From the cell containing the given text, extract its center point as [X, Y] coordinate. 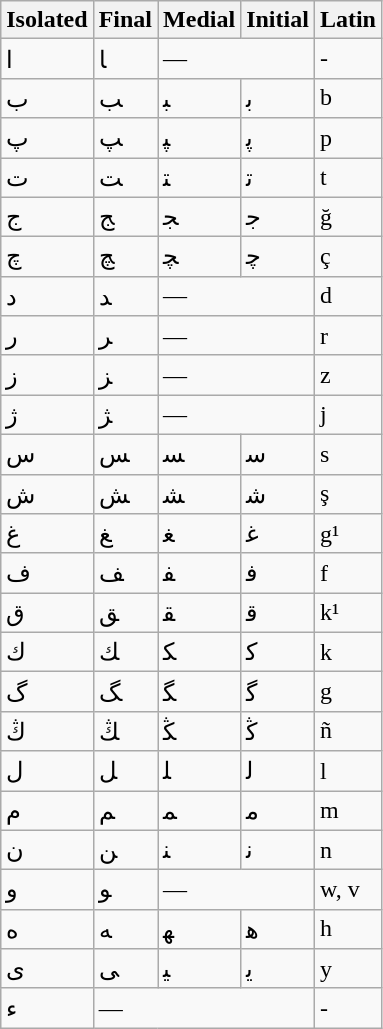
ﻬ [200, 929]
ﭽ [200, 257]
ç [348, 257]
ﺷ [278, 494]
ﯔ [125, 731]
Isolated [47, 20]
Initial [278, 20]
ﻩ [47, 929]
ﻟ [278, 771]
ﺠ [200, 217]
ﻢ [125, 810]
Latin [348, 20]
ﻘ [200, 613]
ﺘ [200, 178]
ﭻ [125, 257]
ﻍ [47, 534]
w, v [348, 890]
ş [348, 494]
ñ [348, 731]
ﻐ [200, 534]
ﻞ [125, 771]
ﻳ [278, 969]
ﻪ [125, 929]
ﮋ [125, 415]
ﻝ [47, 771]
g [348, 692]
ﺪ [125, 296]
ﯓ [47, 731]
ﻠ [200, 771]
ﮔ [278, 692]
ء [47, 1008]
l [348, 771]
h [348, 929]
t [348, 178]
ﺭ [47, 336]
ﺗ [278, 178]
ﺍ [47, 59]
ﻤ [200, 810]
ﭗ [125, 138]
ﻦ [125, 850]
ﺰ [125, 375]
ﺮ [125, 336]
ﻮ [125, 890]
ﻏ [278, 534]
ﺕ [47, 178]
ﻴ [200, 969]
ﺳ [278, 454]
ى [47, 969]
ﯖ [200, 731]
ﺎ [125, 59]
ﭖ [47, 138]
Final [125, 20]
ﺵ [47, 494]
ﻙ [47, 652]
ﻣ [278, 810]
ﺟ [278, 217]
n [348, 850]
r [348, 336]
ﭼ [278, 257]
ﻨ [200, 850]
ﻎ [125, 534]
f [348, 573]
ﺝ [47, 217]
ğ [348, 217]
ﺐ [125, 98]
z [348, 375]
ﻒ [125, 573]
m [348, 810]
ﺶ [125, 494]
ﺒ [200, 98]
ﭘ [278, 138]
ﮒ [47, 692]
ﺲ [125, 454]
b [348, 98]
ﺸ [200, 494]
ﻗ [278, 613]
d [348, 296]
ﺖ [125, 178]
ﻡ [47, 810]
ﮓ [125, 692]
k [348, 652]
ﺞ [125, 217]
ﻥ [47, 850]
ﻰ [125, 969]
ﺴ [200, 454]
ﻫ [278, 929]
ﯕ [278, 731]
ﻕ [47, 613]
ﻭ [47, 890]
Medial [200, 20]
ﻑ [47, 573]
ﺱ [47, 454]
ﻧ [278, 850]
p [348, 138]
ﮊ [47, 415]
ﺯ [47, 375]
j [348, 415]
k¹ [348, 613]
ﺩ [47, 296]
ﻔ [200, 573]
y [348, 969]
ﮕ [200, 692]
ﻓ [278, 573]
ﭺ [47, 257]
ﻛ [278, 652]
ﺑ [278, 98]
ﭙ [200, 138]
s [348, 454]
g¹ [348, 534]
ﻚ [125, 652]
ﺏ [47, 98]
ﻜ [200, 652]
ﻖ [125, 613]
